Pinpoint the cell where the given text exists, returning its [X, Y] midpoint coordinate. 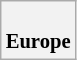
Europe [38, 29]
